Output the [X, Y] coordinate of the center of the cell containing the given text.  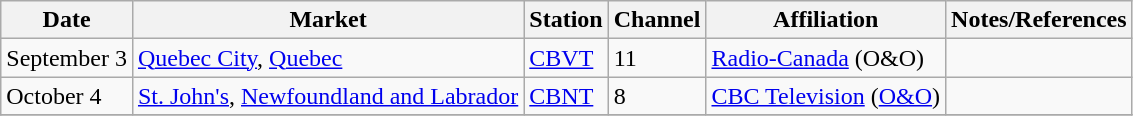
Affiliation [826, 20]
8 [657, 96]
11 [657, 58]
Quebec City, Quebec [328, 58]
Station [566, 20]
Market [328, 20]
September 3 [67, 58]
CBVT [566, 58]
Channel [657, 20]
October 4 [67, 96]
Radio-Canada (O&O) [826, 58]
CBNT [566, 96]
Notes/References [1040, 20]
St. John's, Newfoundland and Labrador [328, 96]
CBC Television (O&O) [826, 96]
Date [67, 20]
